Determine the (x, y) coordinate at the center of the cell enclosing the given text.  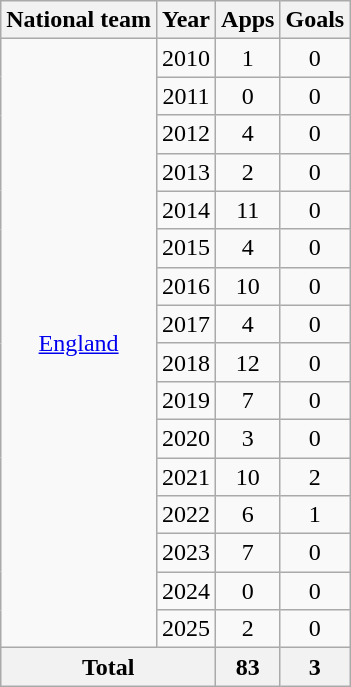
2023 (186, 553)
2011 (186, 96)
11 (248, 210)
2024 (186, 591)
2010 (186, 58)
2017 (186, 324)
83 (248, 667)
2012 (186, 134)
6 (248, 515)
12 (248, 362)
2020 (186, 438)
2018 (186, 362)
2021 (186, 477)
2013 (186, 172)
2016 (186, 286)
Total (108, 667)
2025 (186, 629)
Goals (315, 20)
2014 (186, 210)
Year (186, 20)
Apps (248, 20)
National team (79, 20)
2019 (186, 400)
2015 (186, 248)
England (79, 344)
2022 (186, 515)
